From the cell containing the given text, extract its center point as [X, Y] coordinate. 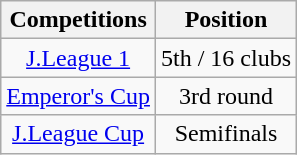
Semifinals [226, 134]
J.League 1 [78, 58]
Competitions [78, 20]
3rd round [226, 96]
J.League Cup [78, 134]
Position [226, 20]
5th / 16 clubs [226, 58]
Emperor's Cup [78, 96]
